Determine the (X, Y) coordinate at the center of the cell enclosing the given text.  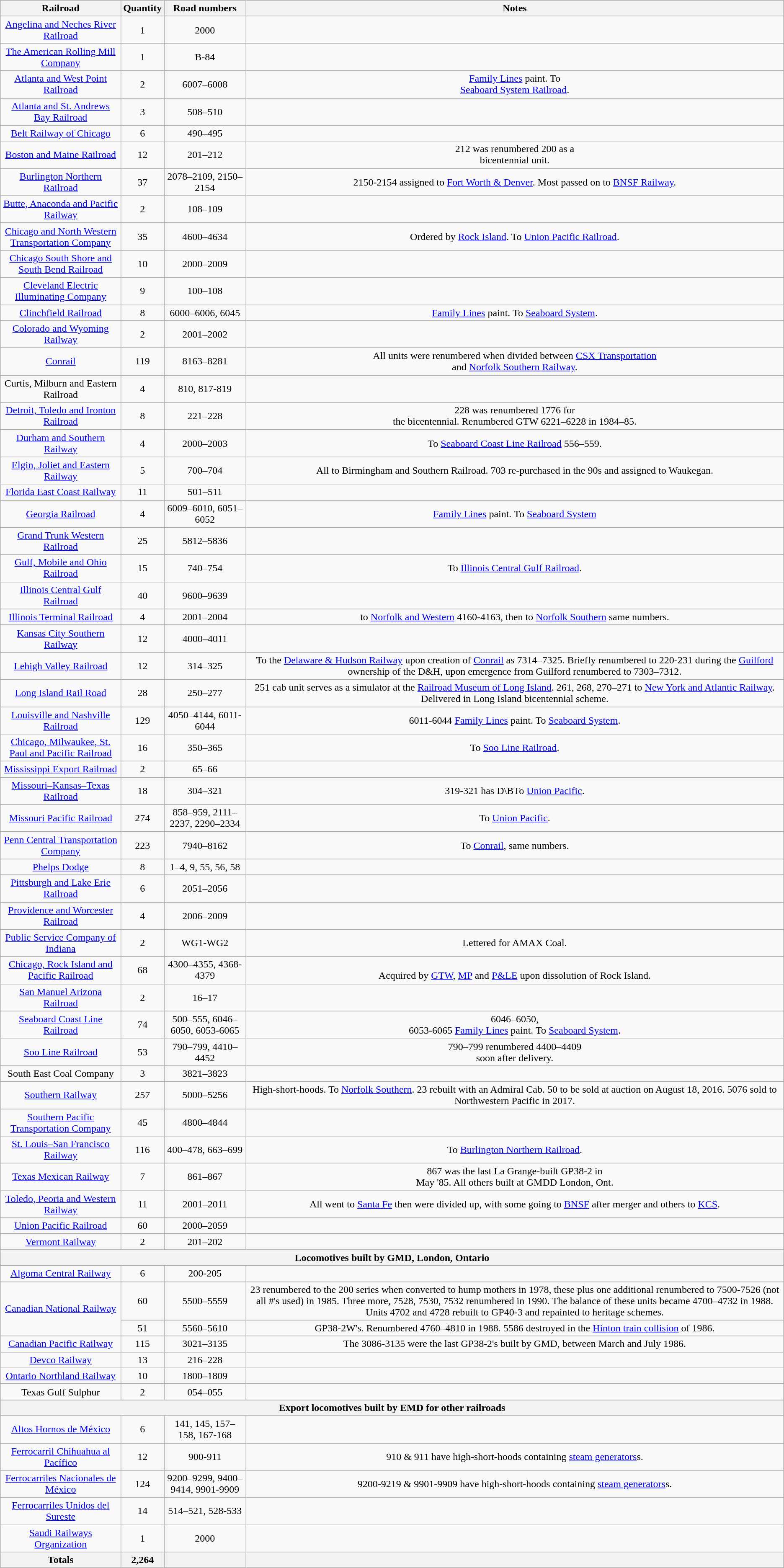
Mississippi Export Railroad (61, 769)
To Illinois Central Gulf Railroad. (515, 568)
Atlanta and West Point Railroad (61, 85)
858–959, 2111–2237, 2290–2334 (205, 818)
7 (142, 1177)
Missouri Pacific Railroad (61, 818)
Ontario Northland Railway (61, 1376)
Lehigh Valley Railroad (61, 666)
201–212 (205, 155)
2051–2056 (205, 889)
4800–4844 (205, 1122)
6000–6006, 6045 (205, 313)
Ordered by Rock Island. To Union Pacific Railroad. (515, 236)
74 (142, 1024)
4300–4355, 4368-4379 (205, 970)
16–17 (205, 998)
2001–2004 (205, 617)
Notes (515, 8)
400–478, 663–699 (205, 1150)
25 (142, 541)
Soo Line Railroad (61, 1052)
16 (142, 748)
2078–2109, 2150–2154 (205, 182)
Devco Railway (61, 1360)
15 (142, 568)
6011-6044 Family Lines paint. To Seaboard System. (515, 720)
9200–9299, 9400–9414, 9901-9909 (205, 1484)
Louisville and Nashville Railroad (61, 720)
65–66 (205, 769)
Toledo, Peoria and Western Railway (61, 1204)
South East Coal Company (61, 1073)
Canadian National Railway (61, 1309)
116 (142, 1150)
1–4, 9, 55, 56, 58 (205, 867)
Saudi Railways Organization (61, 1539)
Butte, Anaconda and Pacific Railway (61, 209)
3021–3135 (205, 1344)
100–108 (205, 291)
2150-2154 assigned to Fort Worth & Denver. Most passed on to BNSF Railway. (515, 182)
Colorado and Wyoming Railway (61, 334)
501–511 (205, 492)
250–277 (205, 693)
Texas Gulf Sulphur (61, 1392)
141, 145, 157–158, 167-168 (205, 1429)
Chicago and North Western Transportation Company (61, 236)
910 & 911 have high-short-hoods containing steam generatorss. (515, 1457)
2006–2009 (205, 916)
Clinchfield Railroad (61, 313)
Grand Trunk Western Railroad (61, 541)
Lettered for AMAX Coal. (515, 943)
Ferrocarriles Unidos del Sureste (61, 1511)
2001–2002 (205, 334)
319-321 has D\BTo Union Pacific. (515, 791)
108–109 (205, 209)
To Soo Line Railroad. (515, 748)
To Conrail, same numbers. (515, 845)
216–228 (205, 1360)
37 (142, 182)
Illinois Central Gulf Railroad (61, 596)
Conrail (61, 362)
228 was renumbered 1776 forthe bicentennial. Renumbered GTW 6221–6228 in 1984–85. (515, 416)
Elgin, Joliet and Eastern Railway (61, 471)
Chicago, Rock Island and Pacific Railroad (61, 970)
53 (142, 1052)
490–495 (205, 133)
Florida East Coast Railway (61, 492)
700–704 (205, 471)
40 (142, 596)
Burlington Northern Railroad (61, 182)
The American Rolling Mill Company (61, 57)
4050–4144, 6011-6044 (205, 720)
28 (142, 693)
Illinois Terminal Railroad (61, 617)
129 (142, 720)
Quantity (142, 8)
Gulf, Mobile and Ohio Railroad (61, 568)
Algoma Central Railway (61, 1274)
Public Service Company of Indiana (61, 943)
7940–8162 (205, 845)
Belt Railway of Chicago (61, 133)
257 (142, 1095)
Railroad (61, 8)
Family Lines paint. To Seaboard System (515, 513)
Detroit, Toledo and Ironton Railroad (61, 416)
054–055 (205, 1392)
Missouri–Kansas–Texas Railroad (61, 791)
Altos Hornos de México (61, 1429)
To Burlington Northern Railroad. (515, 1150)
4600–4634 (205, 236)
All went to Santa Fe then were divided up, with some going to BNSF after merger and others to KCS. (515, 1204)
Penn Central Transportation Company (61, 845)
201–202 (205, 1242)
Ferrocarriles Nacionales de México (61, 1484)
45 (142, 1122)
To Union Pacific. (515, 818)
Chicago, Milwaukee, St. Paul and Pacific Railroad (61, 748)
223 (142, 845)
Locomotives built by GMD, London, Ontario (392, 1258)
35 (142, 236)
Family Lines paint. To Seaboard System. (515, 313)
790–799 renumbered 4400–4409soon after delivery. (515, 1052)
The 3086-3135 were the last GP38-2's built by GMD, between March and July 1986. (515, 1344)
Pittsburgh and Lake Erie Railroad (61, 889)
Union Pacific Railroad (61, 1226)
Road numbers (205, 8)
314–325 (205, 666)
Vermont Railway (61, 1242)
4000–4011 (205, 638)
350–365 (205, 748)
68 (142, 970)
Acquired by GTW, MP and P&LE upon dissolution of Rock Island. (515, 970)
Georgia Railroad (61, 513)
6046–6050,6053-6065 Family Lines paint. To Seaboard System. (515, 1024)
Totals (61, 1560)
221–228 (205, 416)
Curtis, Milburn and Eastern Railroad (61, 389)
5000–5256 (205, 1095)
Cleveland Electric Illuminating Company (61, 291)
6009–6010, 6051–6052 (205, 513)
Kansas City Southern Railway (61, 638)
All to Birmingham and Southern Railroad. 703 re-purchased in the 90s and assigned to Waukegan. (515, 471)
14 (142, 1511)
Canadian Pacific Railway (61, 1344)
Seaboard Coast Line Railroad (61, 1024)
to Norfolk and Western 4160-4163, then to Norfolk Southern same numbers. (515, 617)
2000–2003 (205, 443)
Durham and Southern Railway (61, 443)
212 was renumbered 200 as abicentennial unit. (515, 155)
9 (142, 291)
18 (142, 791)
500–555, 6046–6050, 6053-6065 (205, 1024)
900-911 (205, 1457)
5560–5610 (205, 1328)
Southern Railway (61, 1095)
8163–8281 (205, 362)
200-205 (205, 1274)
St. Louis–San Francisco Railway (61, 1150)
To Seaboard Coast Line Railroad 556–559. (515, 443)
124 (142, 1484)
514–521, 528-533 (205, 1511)
Phelps Dodge (61, 867)
6007–6008 (205, 85)
51 (142, 1328)
1800–1809 (205, 1376)
115 (142, 1344)
508–510 (205, 111)
867 was the last La Grange-built GP38-2 inMay '85. All others built at GMDD London, Ont. (515, 1177)
San Manuel Arizona Railroad (61, 998)
9200-9219 & 9901-9909 have high-short-hoods containing steam generatorss. (515, 1484)
740–754 (205, 568)
Atlanta and St. Andrews Bay Railroad (61, 111)
304–321 (205, 791)
810, 817-819 (205, 389)
Family Lines paint. ToSeaboard System Railroad. (515, 85)
WG1-WG2 (205, 943)
2001–2011 (205, 1204)
Boston and Maine Railroad (61, 155)
Angelina and Neches River Railroad (61, 30)
5812–5836 (205, 541)
2,264 (142, 1560)
Providence and Worcester Railroad (61, 916)
Southern Pacific Transportation Company (61, 1122)
5500–5559 (205, 1301)
5 (142, 471)
861–867 (205, 1177)
B-84 (205, 57)
Export locomotives built by EMD for other railroads (392, 1408)
All units were renumbered when divided between CSX Transportationand Norfolk Southern Railway. (515, 362)
Texas Mexican Railway (61, 1177)
Ferrocarril Chihuahua al Pacífico (61, 1457)
274 (142, 818)
Long Island Rail Road (61, 693)
13 (142, 1360)
2000–2009 (205, 264)
Chicago South Shore and South Bend Railroad (61, 264)
2000–2059 (205, 1226)
790–799, 4410–4452 (205, 1052)
9600–9639 (205, 596)
GP38-2W's. Renumbered 4760–4810 in 1988. 5586 destroyed in the Hinton train collision of 1986. (515, 1328)
3821–3823 (205, 1073)
119 (142, 362)
